Search for the cell housing the specified text and yield its [x, y] center coordinate. 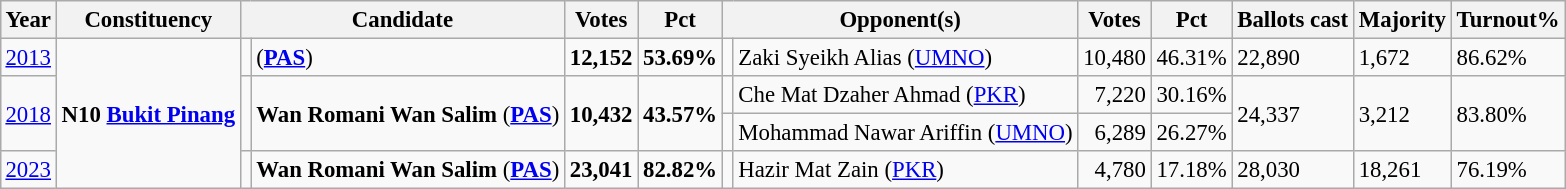
(PAS) [408, 57]
Mohammad Nawar Ariffin (UMNO) [906, 133]
Constituency [148, 20]
Ballots cast [1292, 20]
7,220 [1114, 95]
17.18% [1192, 170]
4,780 [1114, 170]
Majority [1402, 20]
23,041 [602, 170]
22,890 [1292, 57]
76.19% [1508, 170]
N10 Bukit Pinang [148, 113]
53.69% [680, 57]
3,212 [1402, 114]
2013 [28, 57]
24,337 [1292, 114]
43.57% [680, 114]
26.27% [1192, 133]
6,289 [1114, 133]
28,030 [1292, 170]
Zaki Syeikh Alias (UMNO) [906, 57]
10,480 [1114, 57]
46.31% [1192, 57]
Turnout% [1508, 20]
30.16% [1192, 95]
Year [28, 20]
Hazir Mat Zain (PKR) [906, 170]
1,672 [1402, 57]
Opponent(s) [900, 20]
86.62% [1508, 57]
2023 [28, 170]
Candidate [402, 20]
2018 [28, 114]
82.82% [680, 170]
10,432 [602, 114]
18,261 [1402, 170]
12,152 [602, 57]
83.80% [1508, 114]
Che Mat Dzaher Ahmad (PKR) [906, 95]
